Extract the (X, Y) coordinate from the center of the cell holding the provided text.  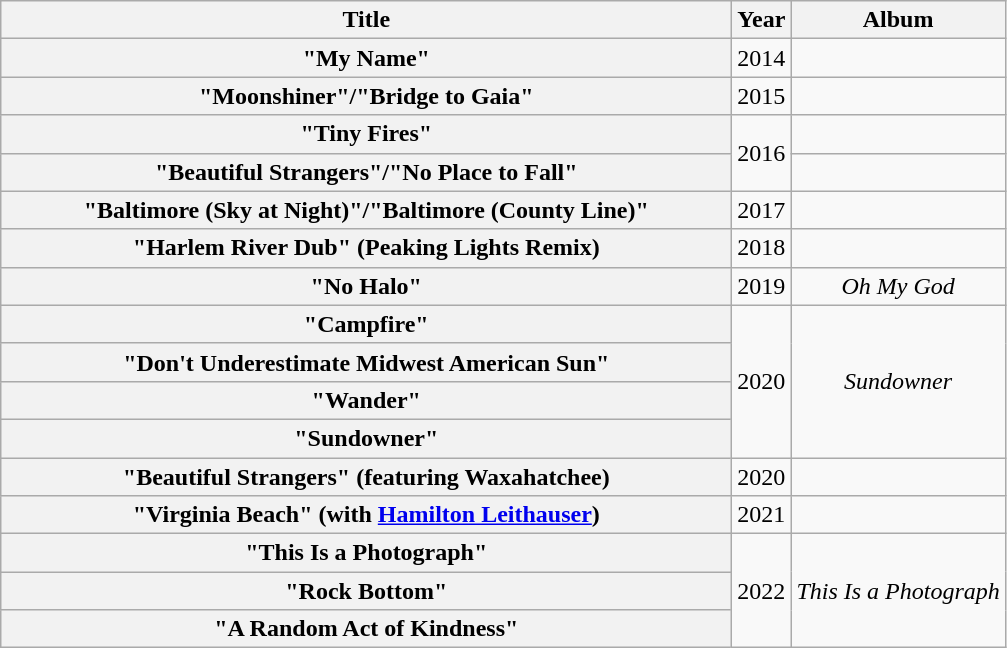
"Campfire" (366, 324)
2014 (762, 58)
"Don't Underestimate Midwest American Sun" (366, 362)
Title (366, 20)
2017 (762, 210)
"Sundowner" (366, 438)
"Beautiful Strangers" (featuring Waxahatchee) (366, 477)
Sundowner (898, 381)
This Is a Photograph (898, 591)
"No Halo" (366, 286)
"Baltimore (Sky at Night)"/"Baltimore (County Line)" (366, 210)
"Rock Bottom" (366, 591)
Year (762, 20)
"Moonshiner"/"Bridge to Gaia" (366, 96)
2021 (762, 515)
2022 (762, 591)
"Beautiful Strangers"/"No Place to Fall" (366, 172)
"Wander" (366, 400)
Album (898, 20)
2019 (762, 286)
Oh My God (898, 286)
"This Is a Photograph" (366, 553)
2016 (762, 153)
"Tiny Fires" (366, 134)
2015 (762, 96)
"Virginia Beach" (with Hamilton Leithauser) (366, 515)
"Harlem River Dub" (Peaking Lights Remix) (366, 248)
"My Name" (366, 58)
"A Random Act of Kindness" (366, 629)
2018 (762, 248)
